Determine the (X, Y) coordinate at the center of the cell enclosing the given text.  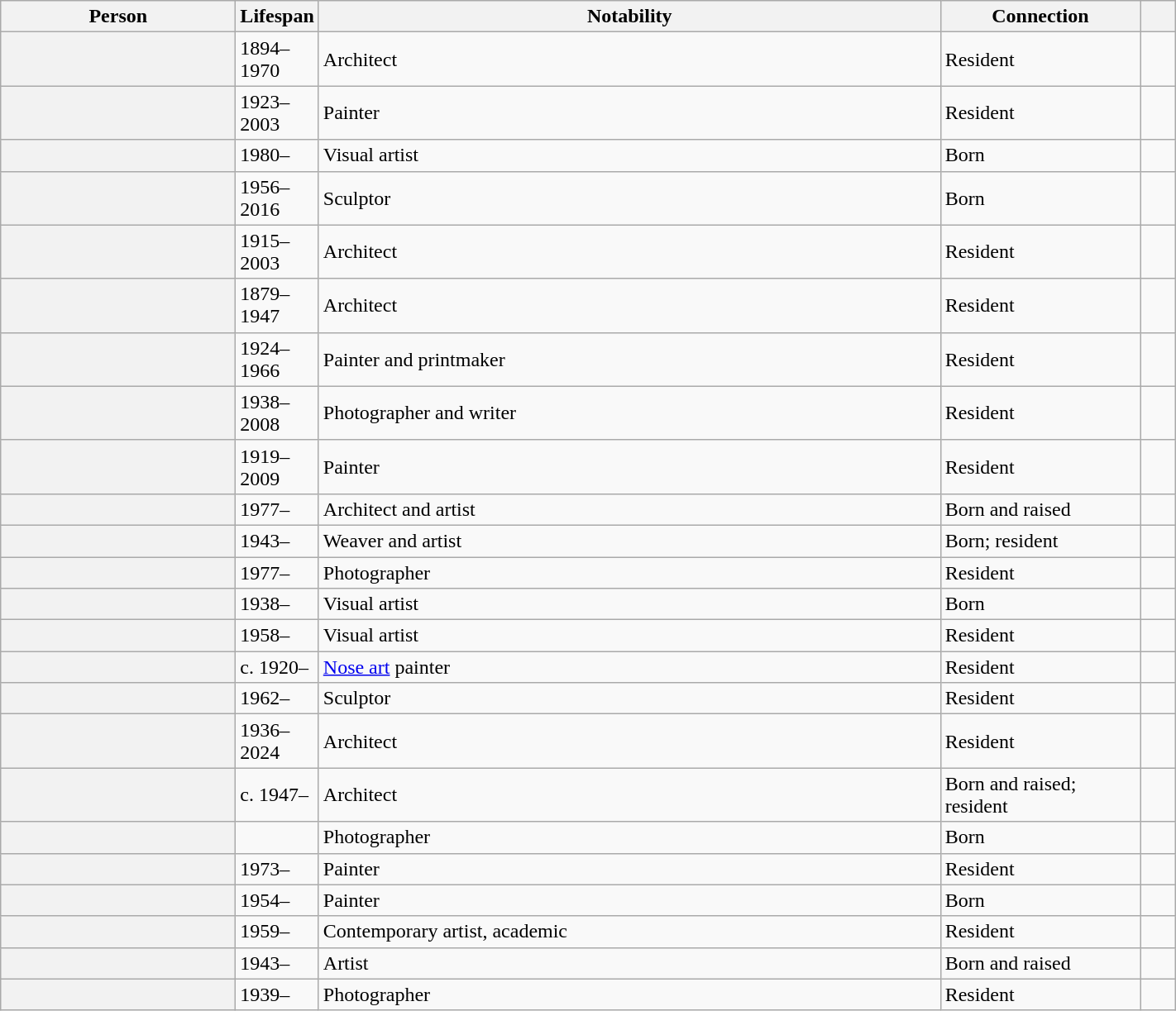
1923–2003 (277, 112)
1894–1970 (277, 60)
1939– (277, 994)
1938– (277, 604)
Lifespan (277, 17)
1956–2016 (277, 198)
Person (118, 17)
c. 1947– (277, 795)
1924–1966 (277, 359)
Painter and printmaker (629, 359)
Contemporary artist, academic (629, 932)
Nose art painter (629, 667)
1936–2024 (277, 741)
1980– (277, 155)
1954– (277, 900)
Artist (629, 963)
1915–2003 (277, 251)
Weaver and artist (629, 541)
Photographer and writer (629, 413)
Connection (1040, 17)
1879–1947 (277, 306)
Notability (629, 17)
1973– (277, 869)
1919–2009 (277, 466)
1959– (277, 932)
1938–2008 (277, 413)
c. 1920– (277, 667)
Born and raised; resident (1040, 795)
Born; resident (1040, 541)
1958– (277, 636)
Architect and artist (629, 509)
1962– (277, 699)
